Locate the cell with the specified text and output its [X, Y] center coordinate. 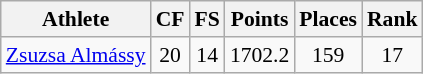
Places [328, 19]
Points [260, 19]
20 [170, 55]
Rank [392, 19]
17 [392, 55]
FS [206, 19]
CF [170, 19]
Zsuzsa Almássy [76, 55]
159 [328, 55]
Athlete [76, 19]
1702.2 [260, 55]
14 [206, 55]
